Provide the [x, y] coordinate of the cell's center where the given text is located.  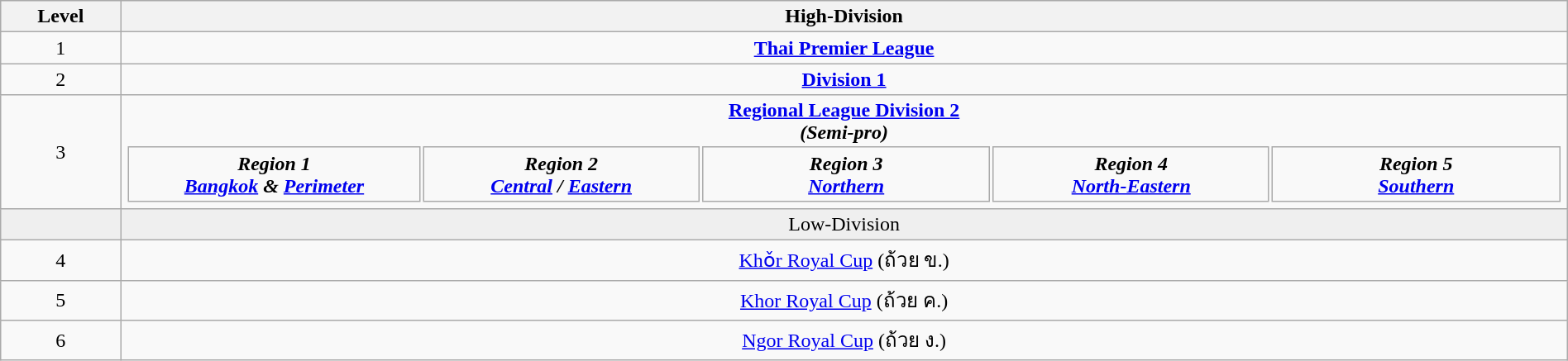
1 [61, 48]
Region 2 Central / Eastern [562, 173]
Region 4 North-Eastern [1131, 173]
Thai Premier League [844, 48]
Low-Division [844, 225]
2 [61, 79]
Khǒr Royal Cup (ถ้วย ข.) [844, 261]
Region 3 Northern [847, 173]
4 [61, 261]
Division 1 [844, 79]
Level [61, 17]
5 [61, 301]
Region 1 Bangkok & Perimeter [274, 173]
Ngor Royal Cup (ถ้วย ง.) [844, 340]
High-Division [844, 17]
6 [61, 340]
3 [61, 152]
Region 5 Southern [1416, 173]
Khor Royal Cup (ถ้วย ค.) [844, 301]
